Return the (X, Y) coordinate for the center point of the cell that contains the specified text.  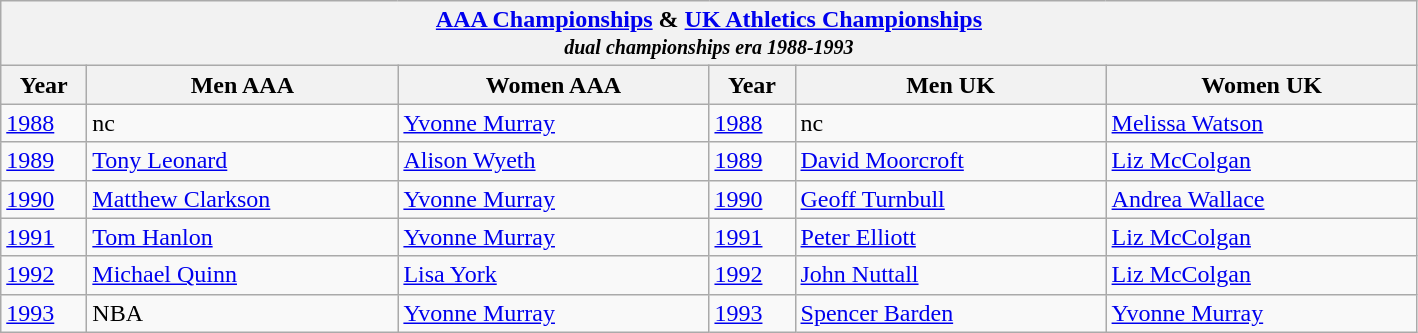
Andrea Wallace (1262, 199)
Melissa Watson (1262, 123)
Women AAA (554, 85)
Men AAA (242, 85)
Spencer Barden (950, 313)
John Nuttall (950, 275)
Lisa York (554, 275)
Michael Quinn (242, 275)
Women UK (1262, 85)
Men UK (950, 85)
Tom Hanlon (242, 237)
Matthew Clarkson (242, 199)
Alison Wyeth (554, 161)
Geoff Turnbull (950, 199)
NBA (242, 313)
Peter Elliott (950, 237)
AAA Championships & UK Athletics Championshipsdual championships era 1988-1993 (709, 34)
Tony Leonard (242, 161)
David Moorcroft (950, 161)
